Return the [x, y] coordinate for the center point of the cell that contains the specified text.  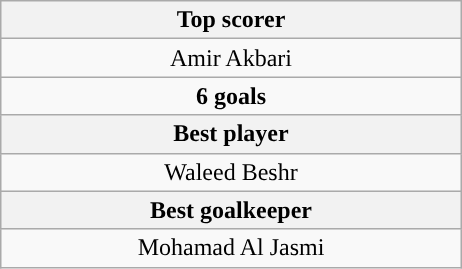
6 goals [230, 96]
Best goalkeeper [230, 210]
Mohamad Al Jasmi [230, 248]
Top scorer [230, 20]
Waleed Beshr [230, 172]
Amir Akbari [230, 58]
Best player [230, 134]
